Provide the [X, Y] coordinate of the cell's center where the given text is located.  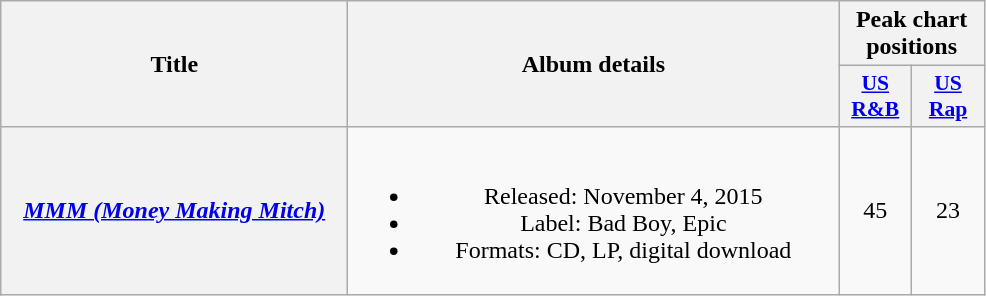
23 [948, 210]
45 [876, 210]
Released: November 4, 2015Label: Bad Boy, EpicFormats: CD, LP, digital download [594, 210]
MMM (Money Making Mitch) [174, 210]
US Rap [948, 96]
Album details [594, 64]
Peak chart positions [912, 34]
Title [174, 64]
US R&B [876, 96]
